Detect which cell encompasses the target text, then output its [x, y] center coordinate. 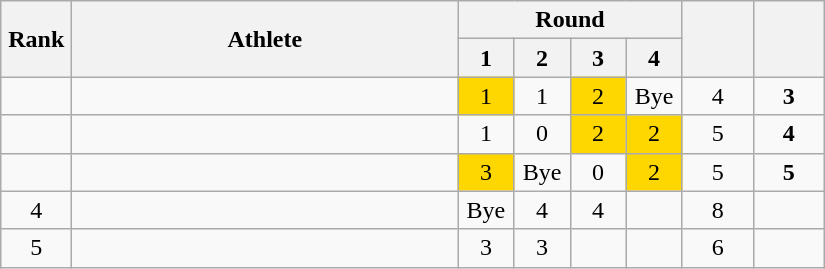
8 [718, 210]
Athlete [265, 39]
6 [718, 248]
Round [570, 20]
Rank [36, 39]
